Return [X, Y] of the center of cell containing provided text 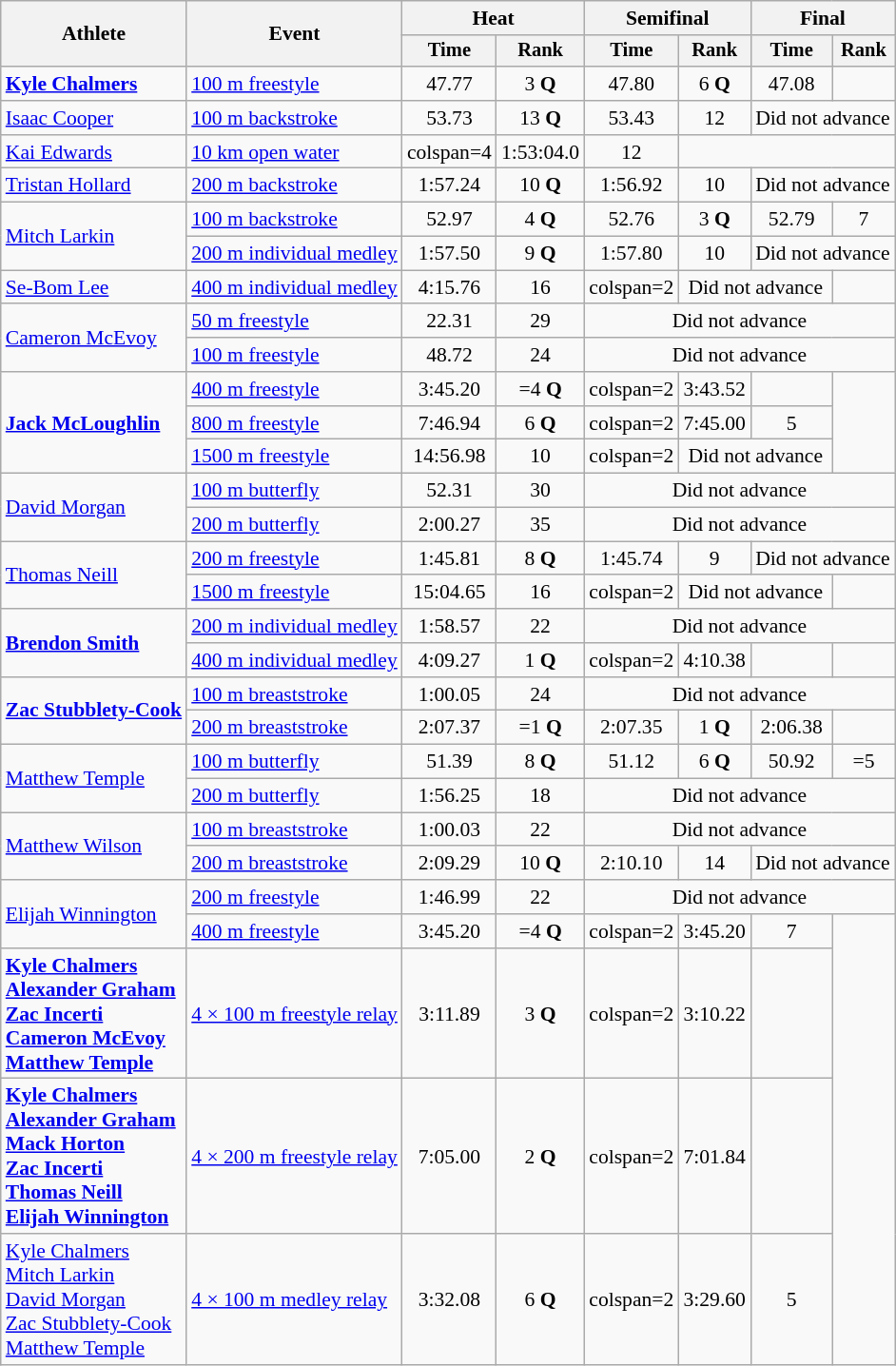
1:57.24 [449, 185]
53.73 [449, 118]
48.72 [449, 355]
52.76 [632, 220]
7:46.94 [449, 423]
=1 Q [540, 728]
1:58.57 [449, 626]
1:45.81 [449, 558]
Zac Stubblety-Cook [93, 712]
14:56.98 [449, 457]
3:32.08 [449, 1299]
7:45.00 [714, 423]
50.92 [791, 762]
Semifinal [668, 18]
1:46.99 [449, 897]
30 [540, 491]
Elijah Winnington [93, 913]
2:10.10 [632, 864]
Final [823, 18]
47.80 [632, 84]
Kai Edwards [93, 152]
Tristan Hollard [93, 185]
Cameron McEvoy [93, 339]
47.77 [449, 84]
2 Q [540, 1157]
1:56.25 [449, 796]
35 [540, 525]
200 m backstroke [295, 185]
3:43.52 [714, 389]
2:07.35 [632, 728]
Matthew Wilson [93, 847]
1:57.80 [632, 254]
Event [295, 34]
18 [540, 796]
1:56.92 [632, 185]
4 × 200 m freestyle relay [295, 1157]
47.08 [791, 84]
4:09.27 [449, 660]
22.31 [449, 322]
Kyle ChalmersAlexander GrahamMack HortonZac IncertiThomas NeillElijah Winnington [93, 1157]
Se-Bom Lee [93, 287]
52.79 [791, 220]
colspan=4 [449, 152]
Jack McLoughlin [93, 422]
Brendon Smith [93, 643]
1:00.05 [449, 694]
15:04.65 [449, 593]
14 [714, 864]
Kyle ChalmersMitch LarkinDavid MorganZac Stubblety-CookMatthew Temple [93, 1299]
3:29.60 [714, 1299]
4:10.38 [714, 660]
David Morgan [93, 508]
2:07.37 [449, 728]
29 [540, 322]
Athlete [93, 34]
2:06.38 [791, 728]
2:00.27 [449, 525]
4:15.76 [449, 287]
Thomas Neill [93, 575]
3:11.89 [449, 1014]
4 × 100 m freestyle relay [295, 1014]
7:05.00 [449, 1157]
7:01.84 [714, 1157]
50 m freestyle [295, 322]
Heat [493, 18]
9 [714, 558]
=5 [864, 762]
4 Q [540, 220]
1:53:04.0 [540, 152]
51.39 [449, 762]
4 × 100 m medley relay [295, 1299]
2:09.29 [449, 864]
800 m freestyle [295, 423]
53.43 [632, 118]
13 Q [540, 118]
52.31 [449, 491]
Mitch Larkin [93, 236]
52.97 [449, 220]
51.12 [632, 762]
Matthew Temple [93, 778]
1:57.50 [449, 254]
Kyle ChalmersAlexander GrahamZac IncertiCameron McEvoyMatthew Temple [93, 1014]
1:00.03 [449, 829]
10 km open water [295, 152]
Kyle Chalmers [93, 84]
3:10.22 [714, 1014]
Isaac Cooper [93, 118]
9 Q [540, 254]
1:45.74 [632, 558]
